For the text-containing cell, return its midpoint in (x, y) coordinate format. 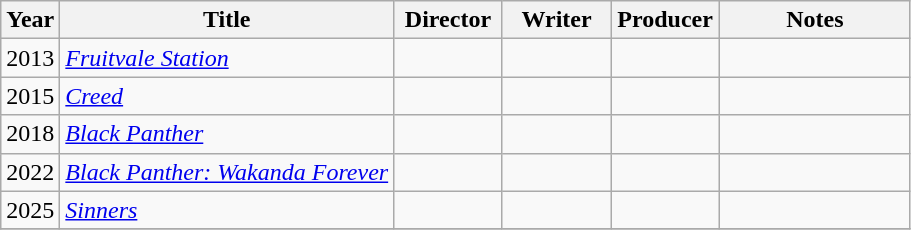
Producer (666, 20)
Year (30, 20)
2013 (30, 58)
Sinners (227, 210)
2015 (30, 96)
Writer (556, 20)
Creed (227, 96)
2022 (30, 172)
Black Panther: Wakanda Forever (227, 172)
Black Panther (227, 134)
Title (227, 20)
Fruitvale Station (227, 58)
2025 (30, 210)
Director (448, 20)
Notes (814, 20)
2018 (30, 134)
